Capture the cell that displays the provided text and extract its (x, y) central coordinate. 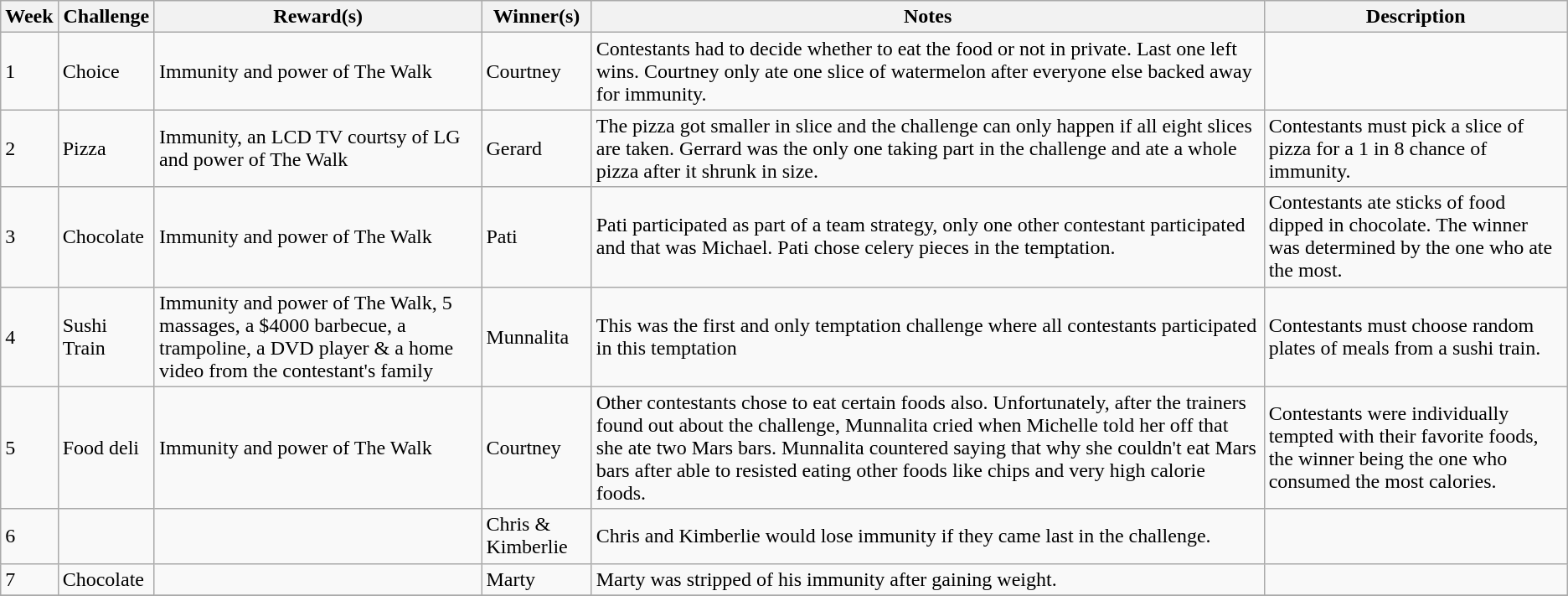
Challenge (106, 17)
Gerard (536, 148)
1 (29, 71)
Winner(s) (536, 17)
7 (29, 579)
Week (29, 17)
Sushi Train (106, 337)
4 (29, 337)
Immunity and power of The Walk, 5 massages, a $4000 barbecue, a trampoline, a DVD player & a home video from the contestant's family (317, 337)
Immunity, an LCD TV courtsy of LG and power of The Walk (317, 148)
Contestants ate sticks of food dipped in chocolate. The winner was determined by the one who ate the most. (1416, 236)
5 (29, 448)
Description (1416, 17)
Marty (536, 579)
Contestants must choose random plates of meals from a sushi train. (1416, 337)
2 (29, 148)
Pizza (106, 148)
Notes (928, 17)
Reward(s) (317, 17)
Chris and Kimberlie would lose immunity if they came last in the challenge. (928, 536)
Contestants must pick a slice of pizza for a 1 in 8 chance of immunity. (1416, 148)
Contestants were individually tempted with their favorite foods, the winner being the one who consumed the most calories. (1416, 448)
Pati (536, 236)
Chris & Kimberlie (536, 536)
Munnalita (536, 337)
Food deli (106, 448)
6 (29, 536)
3 (29, 236)
Marty was stripped of his immunity after gaining weight. (928, 579)
This was the first and only temptation challenge where all contestants participated in this temptation (928, 337)
Choice (106, 71)
